Determine the [x, y] coordinate at the center of the cell enclosing the given text.  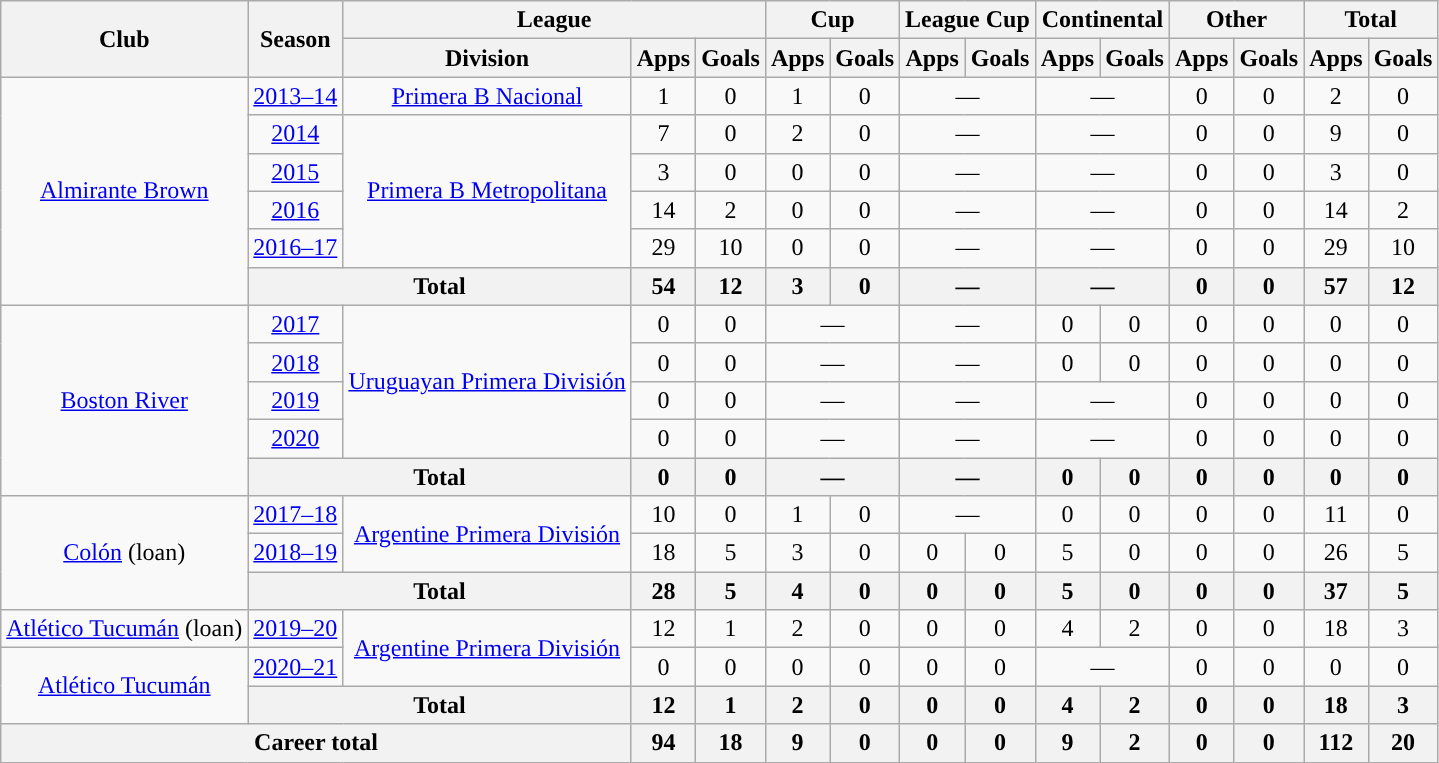
2019 [296, 400]
2013–14 [296, 96]
26 [1336, 553]
11 [1336, 515]
Division [487, 58]
Cup [832, 20]
2020 [296, 438]
Other [1236, 20]
2019–20 [296, 629]
2017–18 [296, 515]
57 [1336, 286]
League Cup [968, 20]
37 [1336, 591]
Colón (loan) [124, 553]
2014 [296, 134]
2020–21 [296, 667]
20 [1403, 743]
Season [296, 39]
112 [1336, 743]
54 [663, 286]
League [554, 20]
2015 [296, 172]
7 [663, 134]
2016 [296, 210]
2018 [296, 362]
2018–19 [296, 553]
Primera B Nacional [487, 96]
Boston River [124, 400]
2017 [296, 324]
Primera B Metropolitana [487, 191]
Atlético Tucumán (loan) [124, 629]
2016–17 [296, 248]
94 [663, 743]
Continental [1102, 20]
Almirante Brown [124, 191]
Atlético Tucumán [124, 686]
Club [124, 39]
Career total [316, 743]
28 [663, 591]
Uruguayan Primera División [487, 381]
